For the text-containing cell, return its midpoint in (X, Y) coordinate format. 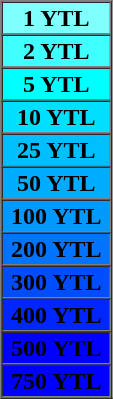
400 YTL (57, 314)
50 YTL (57, 182)
750 YTL (57, 380)
2 YTL (57, 50)
10 YTL (57, 116)
200 YTL (57, 248)
300 YTL (57, 282)
500 YTL (57, 348)
100 YTL (57, 216)
5 YTL (57, 84)
1 YTL (57, 18)
25 YTL (57, 150)
